Identify which cell holds the provided text, then report its (X, Y) central coordinate. 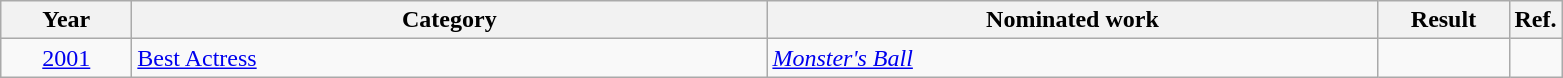
Result (1444, 20)
2001 (66, 58)
Best Actress (450, 58)
Monster's Ball (1072, 58)
Category (450, 20)
Year (66, 20)
Nominated work (1072, 20)
Ref. (1536, 20)
